Detect which cell encompasses the target text, then output its (X, Y) center coordinate. 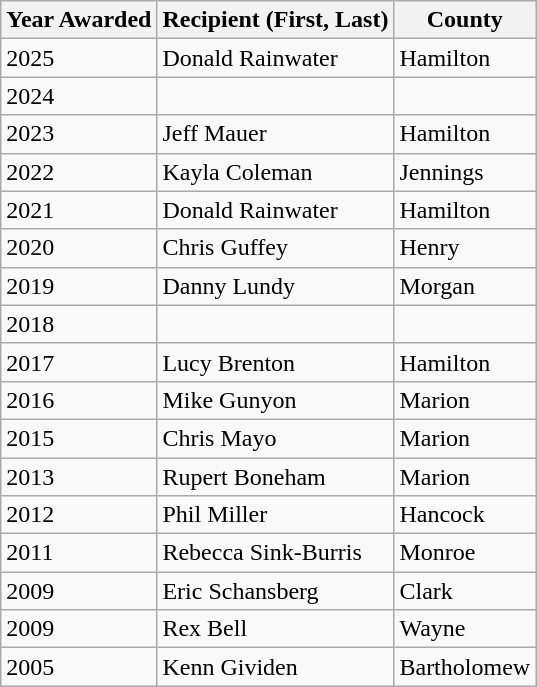
Morgan (465, 286)
Lucy Brenton (276, 362)
Chris Mayo (276, 438)
Hancock (465, 515)
Phil Miller (276, 515)
Henry (465, 248)
2011 (79, 553)
2016 (79, 400)
Chris Guffey (276, 248)
2024 (79, 96)
2013 (79, 477)
Kenn Gividen (276, 667)
Bartholomew (465, 667)
2020 (79, 248)
Eric Schansberg (276, 591)
2018 (79, 324)
Wayne (465, 629)
Year Awarded (79, 20)
2015 (79, 438)
Monroe (465, 553)
Clark (465, 591)
2022 (79, 172)
2021 (79, 210)
2019 (79, 286)
Kayla Coleman (276, 172)
Jennings (465, 172)
Rex Bell (276, 629)
Rebecca Sink-Burris (276, 553)
Jeff Mauer (276, 134)
2005 (79, 667)
Recipient (First, Last) (276, 20)
2012 (79, 515)
2025 (79, 58)
Danny Lundy (276, 286)
2023 (79, 134)
Mike Gunyon (276, 400)
Rupert Boneham (276, 477)
County (465, 20)
2017 (79, 362)
